Locate the cell with the specified text and output its [x, y] center coordinate. 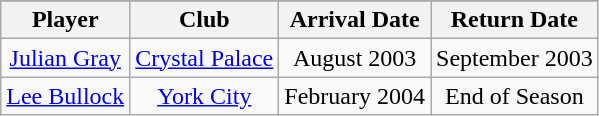
Julian Gray [66, 58]
Crystal Palace [204, 58]
Return Date [514, 20]
August 2003 [355, 58]
Arrival Date [355, 20]
Player [66, 20]
End of Season [514, 96]
Lee Bullock [66, 96]
Club [204, 20]
York City [204, 96]
September 2003 [514, 58]
February 2004 [355, 96]
